Capture the cell that displays the provided text and extract its (x, y) central coordinate. 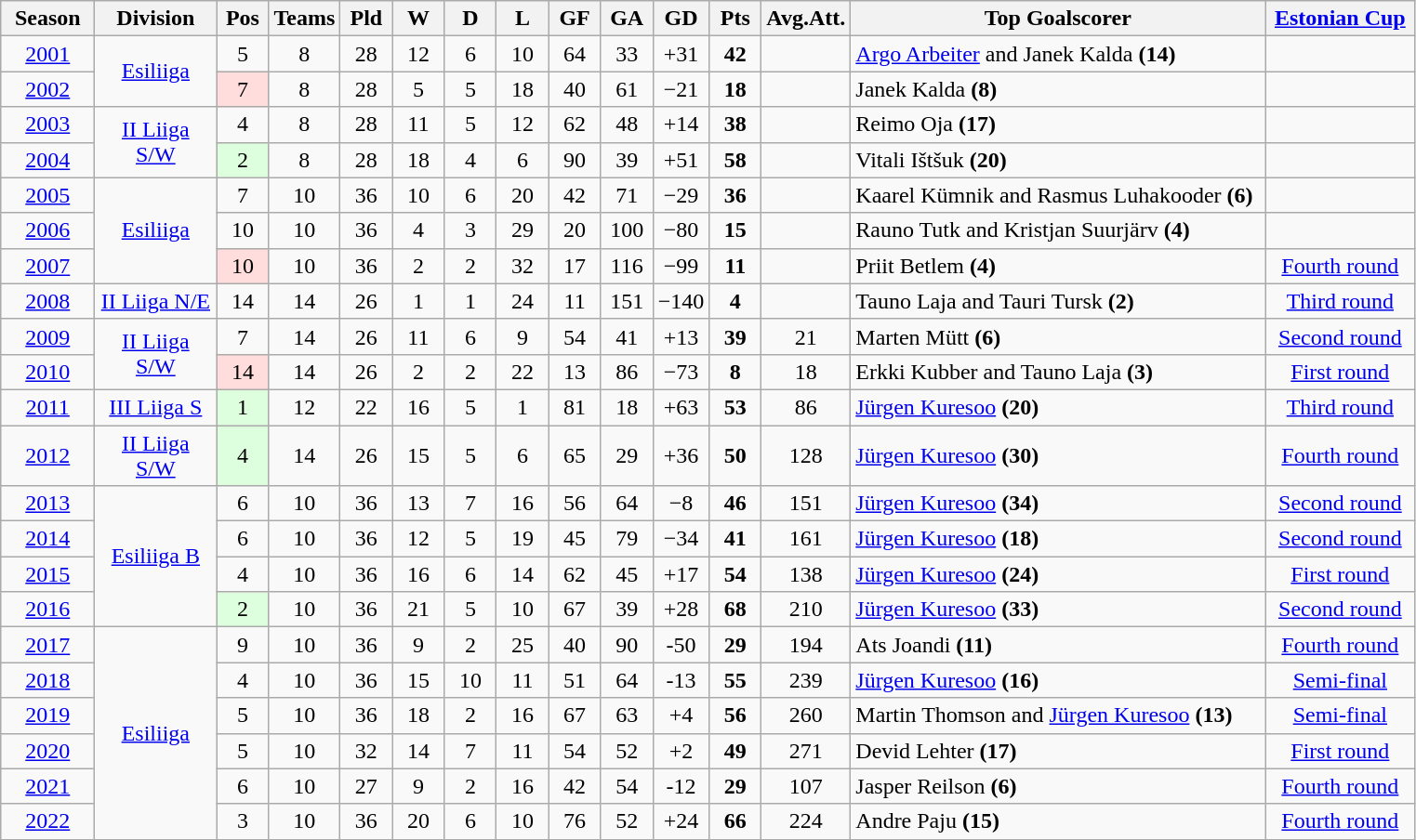
49 (735, 751)
Argo Arbeiter and Janek Kalda (14) (1058, 54)
Erkki Kubber and Tauno Laja (3) (1058, 372)
2019 (48, 715)
Kaarel Kümnik and Rasmus Luhakooder (6) (1058, 195)
-12 (681, 786)
239 (806, 680)
2008 (48, 301)
2007 (48, 266)
2016 (48, 610)
Pld (366, 19)
128 (806, 455)
210 (806, 610)
Pos (243, 19)
33 (627, 54)
51 (575, 680)
+63 (681, 407)
2003 (48, 125)
53 (735, 407)
2022 (48, 821)
Estonian Cup (1341, 19)
+24 (681, 821)
Pts (735, 19)
Season (48, 19)
Vitali Ištšuk (20) (1058, 160)
2018 (48, 680)
107 (806, 786)
+13 (681, 336)
2010 (48, 372)
27 (366, 786)
2011 (48, 407)
25 (523, 645)
−34 (681, 539)
24 (523, 301)
38 (735, 125)
+36 (681, 455)
224 (806, 821)
100 (627, 230)
−8 (681, 504)
-13 (681, 680)
GD (681, 19)
III Liiga S (156, 407)
2015 (48, 574)
2020 (48, 751)
79 (627, 539)
L (523, 19)
Reimo Oja (17) (1058, 125)
66 (735, 821)
GF (575, 19)
71 (627, 195)
2002 (48, 89)
81 (575, 407)
Marten Mütt (6) (1058, 336)
2013 (48, 504)
−140 (681, 301)
2001 (48, 54)
Martin Thomson and Jürgen Kuresoo (13) (1058, 715)
+28 (681, 610)
Jürgen Kuresoo (24) (1058, 574)
Top Goalscorer (1058, 19)
46 (735, 504)
161 (806, 539)
271 (806, 751)
76 (575, 821)
68 (735, 610)
Jürgen Kuresoo (16) (1058, 680)
−21 (681, 89)
2014 (48, 539)
2021 (48, 786)
63 (627, 715)
Rauno Tutk and Kristjan Suurjärv (4) (1058, 230)
58 (735, 160)
Avg.Att. (806, 19)
Jürgen Kuresoo (18) (1058, 539)
-50 (681, 645)
+4 (681, 715)
2005 (48, 195)
−99 (681, 266)
−29 (681, 195)
2009 (48, 336)
Janek Kalda (8) (1058, 89)
Jürgen Kuresoo (33) (1058, 610)
Division (156, 19)
61 (627, 89)
2006 (48, 230)
Jürgen Kuresoo (34) (1058, 504)
+2 (681, 751)
Andre Paju (15) (1058, 821)
48 (627, 125)
2004 (48, 160)
50 (735, 455)
55 (735, 680)
+31 (681, 54)
Tauno Laja and Tauri Tursk (2) (1058, 301)
Jasper Reilson (6) (1058, 786)
W (418, 19)
260 (806, 715)
−73 (681, 372)
Devid Lehter (17) (1058, 751)
2017 (48, 645)
+51 (681, 160)
17 (575, 266)
Teams (305, 19)
Priit Betlem (4) (1058, 266)
II Liiga N/E (156, 301)
−80 (681, 230)
138 (806, 574)
65 (575, 455)
GA (627, 19)
Ats Joandi (11) (1058, 645)
2012 (48, 455)
+14 (681, 125)
19 (523, 539)
+17 (681, 574)
Esiliiga B (156, 557)
D (470, 19)
194 (806, 645)
Jürgen Kuresoo (30) (1058, 455)
116 (627, 266)
Jürgen Kuresoo (20) (1058, 407)
